Return (x, y) of the center of cell containing provided text 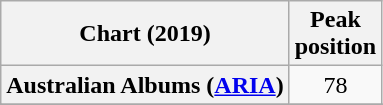
Australian Albums (ARIA) (145, 85)
Chart (2019) (145, 34)
78 (335, 85)
Peakposition (335, 34)
